Find where the given text appears and provide that cell's center as (x, y) coordinate. 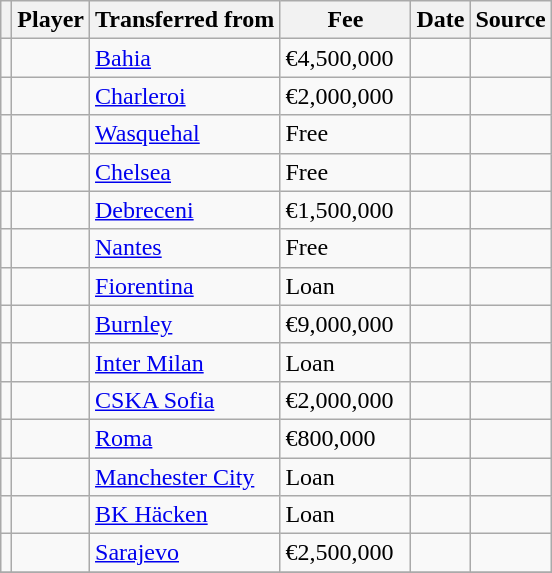
Manchester City (185, 477)
Fiorentina (185, 286)
Chelsea (185, 172)
BK Häcken (185, 515)
Player (51, 20)
Debreceni (185, 210)
€4,500,000 (346, 58)
Roma (185, 438)
Wasquehal (185, 134)
€9,000,000 (346, 324)
€1,500,000 (346, 210)
Source (510, 20)
Sarajevo (185, 553)
Transferred from (185, 20)
Date (440, 20)
Nantes (185, 248)
CSKA Sofia (185, 400)
Fee (346, 20)
Burnley (185, 324)
Inter Milan (185, 362)
€2,500,000 (346, 553)
Bahia (185, 58)
Charleroi (185, 96)
€800,000 (346, 438)
